Pinpoint the cell where the given text exists, returning its (x, y) midpoint coordinate. 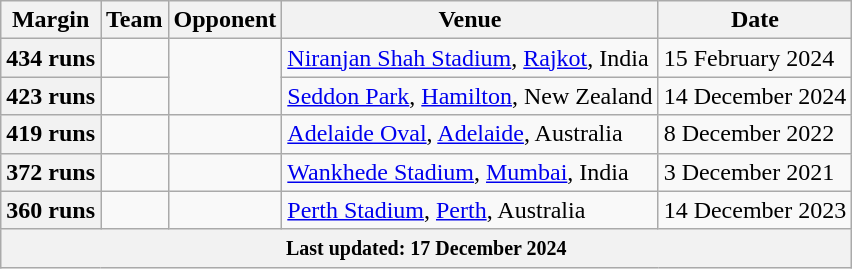
Adelaide Oval, Adelaide, Australia (470, 134)
Last updated: 17 December 2024 (426, 248)
434 runs (51, 58)
360 runs (51, 210)
Wankhede Stadium, Mumbai, India (470, 172)
8 December 2022 (755, 134)
Seddon Park, Hamilton, New Zealand (470, 96)
Opponent (225, 20)
423 runs (51, 96)
372 runs (51, 172)
15 February 2024 (755, 58)
Date (755, 20)
Perth Stadium, Perth, Australia (470, 210)
14 December 2023 (755, 210)
14 December 2024 (755, 96)
Margin (51, 20)
Venue (470, 20)
Team (134, 20)
3 December 2021 (755, 172)
419 runs (51, 134)
Niranjan Shah Stadium, Rajkot, India (470, 58)
